Capture the cell that displays the provided text and extract its (x, y) central coordinate. 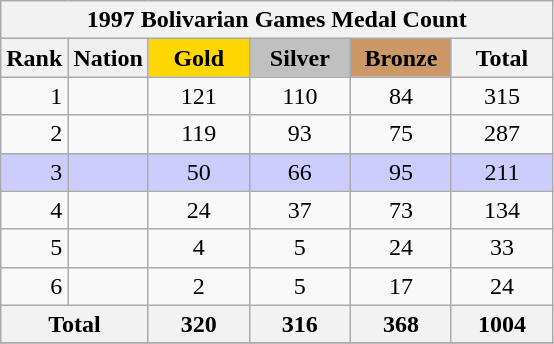
50 (198, 172)
95 (400, 172)
1 (34, 96)
316 (300, 324)
110 (300, 96)
37 (300, 210)
93 (300, 134)
121 (198, 96)
1997 Bolivarian Games Medal Count (277, 20)
Gold (198, 58)
315 (502, 96)
6 (34, 286)
66 (300, 172)
320 (198, 324)
287 (502, 134)
17 (400, 286)
75 (400, 134)
84 (400, 96)
368 (400, 324)
Bronze (400, 58)
1004 (502, 324)
73 (400, 210)
134 (502, 210)
211 (502, 172)
33 (502, 248)
Nation (108, 58)
3 (34, 172)
Silver (300, 58)
Rank (34, 58)
119 (198, 134)
